Detect which cell encompasses the target text, then output its (x, y) center coordinate. 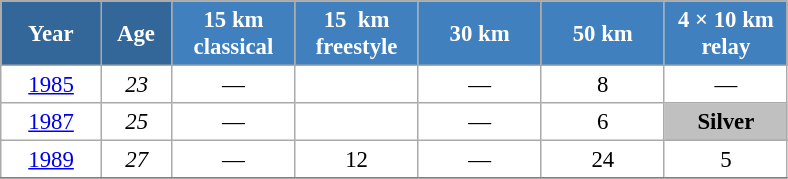
30 km (480, 34)
4 × 10 km relay (726, 34)
1987 (52, 122)
23 (136, 85)
5 (726, 160)
Year (52, 34)
15 km freestyle (356, 34)
Silver (726, 122)
15 km classical (234, 34)
6 (602, 122)
1989 (52, 160)
24 (602, 160)
8 (602, 85)
12 (356, 160)
50 km (602, 34)
Age (136, 34)
27 (136, 160)
25 (136, 122)
1985 (52, 85)
